Capture the cell that displays the provided text and extract its [X, Y] central coordinate. 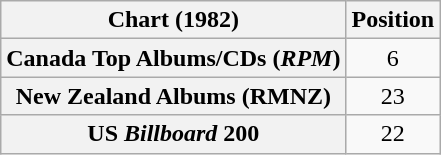
6 [393, 58]
Chart (1982) [174, 20]
Canada Top Albums/CDs (RPM) [174, 58]
New Zealand Albums (RMNZ) [174, 96]
22 [393, 134]
23 [393, 96]
US Billboard 200 [174, 134]
Position [393, 20]
